For the text-containing cell, return its midpoint in [x, y] coordinate format. 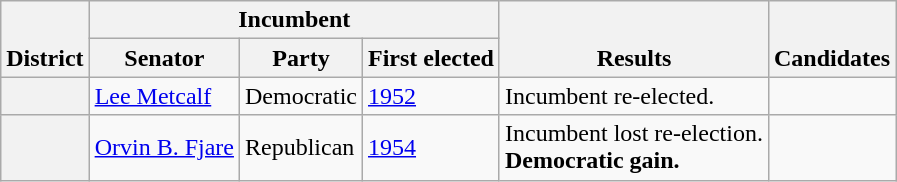
Senator [164, 58]
Lee Metcalf [164, 96]
Orvin B. Fjare [164, 148]
Candidates [832, 39]
Incumbent [294, 20]
First elected [430, 58]
Incumbent re-elected. [634, 96]
Results [634, 39]
Democratic [300, 96]
Party [300, 58]
1952 [430, 96]
1954 [430, 148]
Republican [300, 148]
District [45, 39]
Incumbent lost re-election.Democratic gain. [634, 148]
